Pinpoint the cell where the given text exists, returning its [x, y] midpoint coordinate. 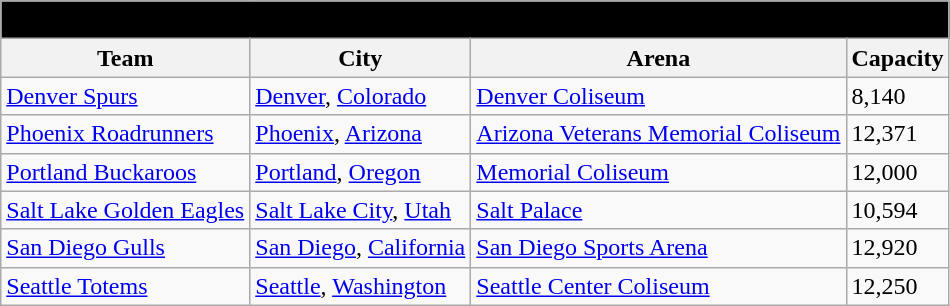
12,371 [898, 134]
8,140 [898, 96]
Arizona Veterans Memorial Coliseum [658, 134]
San Diego Gulls [126, 248]
Memorial Coliseum [658, 172]
Team [126, 58]
12,000 [898, 172]
10,594 [898, 210]
12,250 [898, 286]
Seattle Totems [126, 286]
Arena [658, 58]
San Diego Sports Arena [658, 248]
Salt Lake City, Utah [360, 210]
Salt Palace [658, 210]
Salt Lake Golden Eagles [126, 210]
1970–71 Western Hockey League [475, 20]
Capacity [898, 58]
Phoenix Roadrunners [126, 134]
12,920 [898, 248]
Phoenix, Arizona [360, 134]
Portland, Oregon [360, 172]
Portland Buckaroos [126, 172]
Denver Spurs [126, 96]
Seattle Center Coliseum [658, 286]
Denver, Colorado [360, 96]
City [360, 58]
Seattle, Washington [360, 286]
Denver Coliseum [658, 96]
San Diego, California [360, 248]
